Pinpoint the cell where the given text exists, returning its (X, Y) midpoint coordinate. 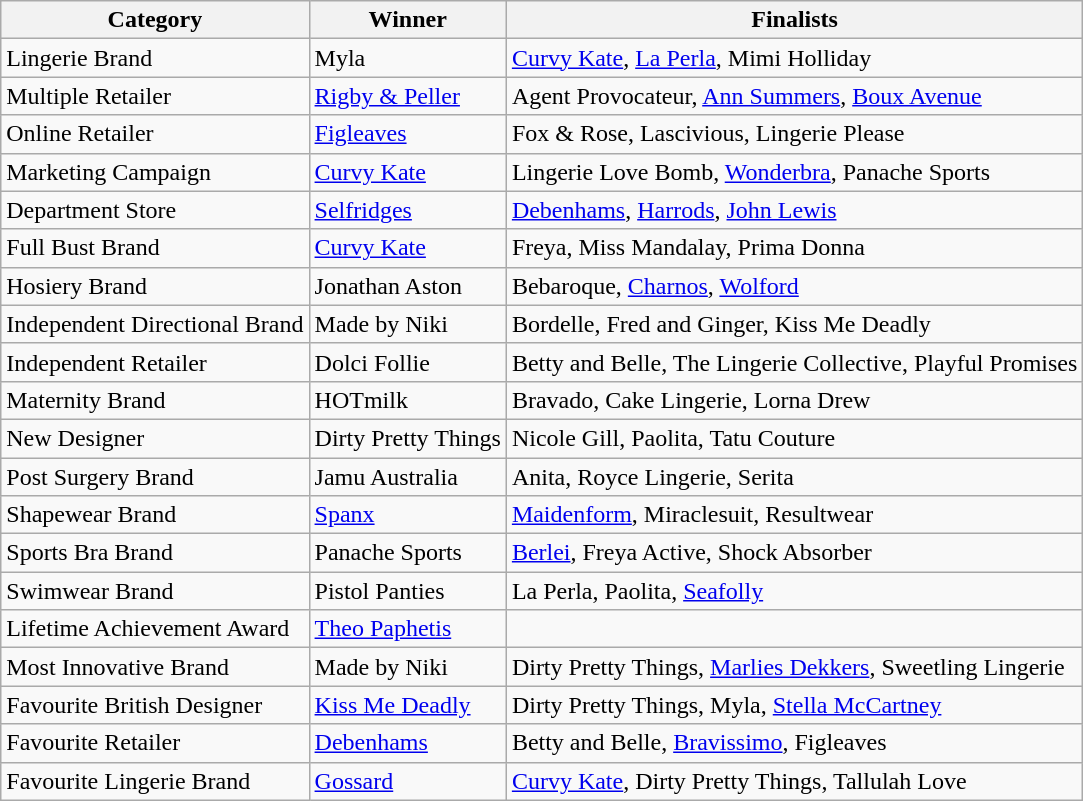
Figleaves (408, 134)
Lifetime Achievement Award (155, 629)
Nicole Gill, Paolita, Tatu Couture (794, 438)
Pistol Panties (408, 591)
Favourite British Designer (155, 705)
Jonathan Aston (408, 286)
Full Bust Brand (155, 248)
Most Innovative Brand (155, 667)
Myla (408, 58)
Betty and Belle, Bravissimo, Figleaves (794, 743)
Berlei, Freya Active, Shock Absorber (794, 553)
Bravado, Cake Lingerie, Lorna Drew (794, 400)
Panache Sports (408, 553)
Dirty Pretty Things, Marlies Dekkers, Sweetling Lingerie (794, 667)
Debenhams (408, 743)
Agent Provocateur, Ann Summers, Boux Avenue (794, 96)
Maternity Brand (155, 400)
Swimwear Brand (155, 591)
Multiple Retailer (155, 96)
La Perla, Paolita, Seafolly (794, 591)
Department Store (155, 210)
Marketing Campaign (155, 172)
Winner (408, 20)
Freya, Miss Mandalay, Prima Donna (794, 248)
Dirty Pretty Things (408, 438)
Independent Directional Brand (155, 324)
Post Surgery Brand (155, 477)
Gossard (408, 781)
Rigby & Peller (408, 96)
Jamu Australia (408, 477)
Dolci Follie (408, 362)
Favourite Lingerie Brand (155, 781)
Hosiery Brand (155, 286)
Online Retailer (155, 134)
Favourite Retailer (155, 743)
Dirty Pretty Things, Myla, Stella McCartney (794, 705)
Theo Paphetis (408, 629)
Spanx (408, 515)
Kiss Me Deadly (408, 705)
HOTmilk (408, 400)
Independent Retailer (155, 362)
Curvy Kate, Dirty Pretty Things, Tallulah Love (794, 781)
Shapewear Brand (155, 515)
New Designer (155, 438)
Anita, Royce Lingerie, Serita (794, 477)
Curvy Kate, La Perla, Mimi Holliday (794, 58)
Lingerie Love Bomb, Wonderbra, Panache Sports (794, 172)
Bebaroque, Charnos, Wolford (794, 286)
Lingerie Brand (155, 58)
Sports Bra Brand (155, 553)
Debenhams, Harrods, John Lewis (794, 210)
Bordelle, Fred and Ginger, Kiss Me Deadly (794, 324)
Finalists (794, 20)
Category (155, 20)
Selfridges (408, 210)
Fox & Rose, Lascivious, Lingerie Please (794, 134)
Betty and Belle, The Lingerie Collective, Playful Promises (794, 362)
Maidenform, Miraclesuit, Resultwear (794, 515)
